Extract the (x, y) coordinate from the center of the cell holding the provided text.  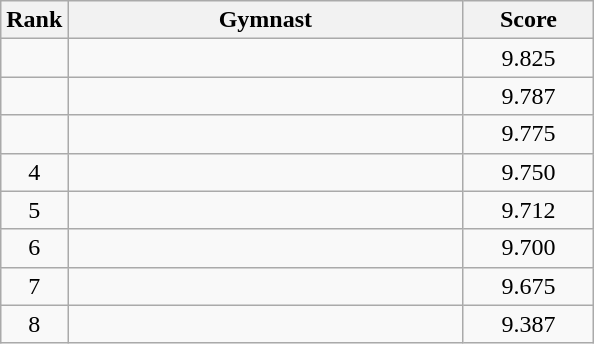
9.750 (528, 172)
9.712 (528, 210)
Score (528, 20)
6 (34, 248)
5 (34, 210)
9.675 (528, 286)
Gymnast (266, 20)
9.825 (528, 58)
9.787 (528, 96)
Rank (34, 20)
8 (34, 324)
9.700 (528, 248)
9.775 (528, 134)
9.387 (528, 324)
7 (34, 286)
4 (34, 172)
